Output the (x, y) coordinate of the center of the cell containing the given text.  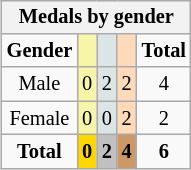
Gender (40, 51)
Medals by gender (96, 17)
6 (164, 152)
Female (40, 118)
Male (40, 84)
